Return the (X, Y) coordinate for the center point of the cell that contains the specified text.  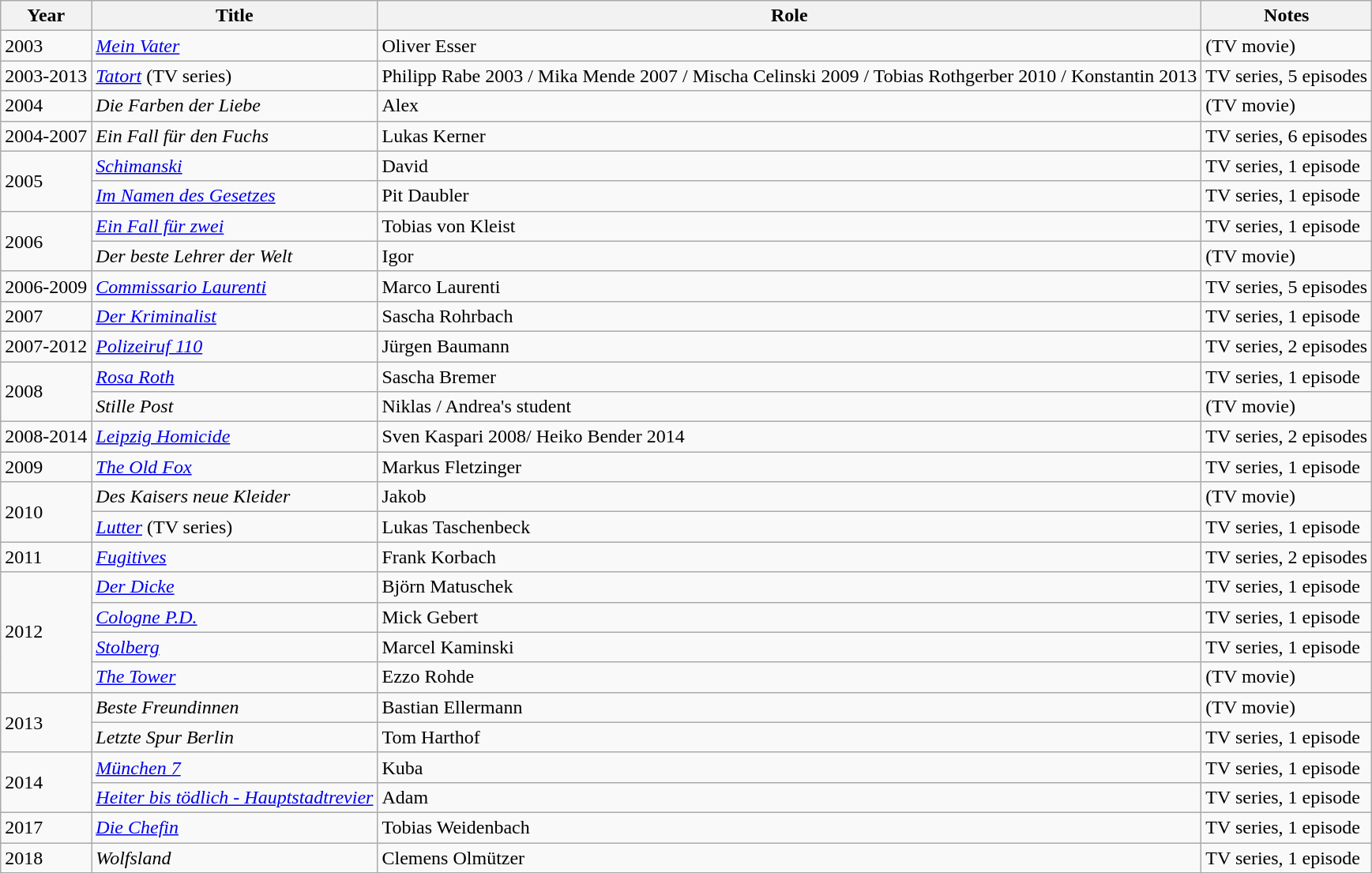
Frank Korbach (790, 557)
Tom Harthof (790, 737)
Sascha Bremer (790, 377)
Cologne P.D. (235, 617)
2010 (46, 512)
2007 (46, 316)
2004 (46, 106)
Wolfsland (235, 857)
TV series, 6 episodes (1287, 136)
Role (790, 16)
Die Farben der Liebe (235, 106)
Markus Fletzinger (790, 467)
Pit Daubler (790, 196)
2006 (46, 241)
2011 (46, 557)
Im Namen des Gesetzes (235, 196)
Bastian Ellermann (790, 707)
Marco Laurenti (790, 286)
Lutter (TV series) (235, 527)
2008-2014 (46, 437)
Marcel Kaminski (790, 647)
Letzte Spur Berlin (235, 737)
Rosa Roth (235, 377)
Lukas Taschenbeck (790, 527)
Jakob (790, 497)
Björn Matuschek (790, 587)
Igor (790, 256)
Tobias Weidenbach (790, 827)
Stolberg (235, 647)
2005 (46, 181)
Notes (1287, 16)
Fugitives (235, 557)
Des Kaisers neue Kleider (235, 497)
2007-2012 (46, 346)
Stille Post (235, 407)
2014 (46, 782)
Philipp Rabe 2003 / Mika Mende 2007 / Mischa Celinski 2009 / Tobias Rothgerber 2010 / Konstantin 2013 (790, 76)
David (790, 166)
Kuba (790, 767)
The Old Fox (235, 467)
The Tower (235, 677)
Title (235, 16)
Niklas / Andrea's student (790, 407)
Der Dicke (235, 587)
Jürgen Baumann (790, 346)
München 7 (235, 767)
Der beste Lehrer der Welt (235, 256)
Adam (790, 797)
Tatort (TV series) (235, 76)
2012 (46, 632)
Commissario Laurenti (235, 286)
2003 (46, 46)
Lukas Kerner (790, 136)
2017 (46, 827)
Schimanski (235, 166)
Clemens Olmützer (790, 857)
Polizeiruf 110 (235, 346)
2013 (46, 722)
2004-2007 (46, 136)
Ein Fall für den Fuchs (235, 136)
Beste Freundinnen (235, 707)
Year (46, 16)
2006-2009 (46, 286)
Die Chefin (235, 827)
2003-2013 (46, 76)
Ein Fall für zwei (235, 226)
2008 (46, 392)
Oliver Esser (790, 46)
Leipzig Homicide (235, 437)
2009 (46, 467)
Heiter bis tödlich - Hauptstadtrevier (235, 797)
2018 (46, 857)
Der Kriminalist (235, 316)
Alex (790, 106)
Mick Gebert (790, 617)
Sven Kaspari 2008/ Heiko Bender 2014 (790, 437)
Sascha Rohrbach (790, 316)
Tobias von Kleist (790, 226)
Ezzo Rohde (790, 677)
Mein Vater (235, 46)
